Provide the (x, y) coordinate of the cell's center where the given text is located.  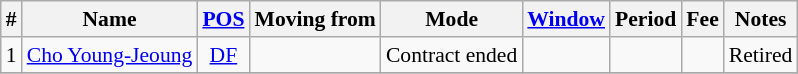
Period (646, 19)
1 (12, 55)
Fee (702, 19)
Window (566, 19)
Notes (761, 19)
Contract ended (452, 55)
Mode (452, 19)
Moving from (314, 19)
Name (110, 19)
POS (223, 19)
# (12, 19)
Retired (761, 55)
DF (223, 55)
Cho Young-Jeoung (110, 55)
